Extract the (X, Y) coordinate from the center of the cell holding the provided text.  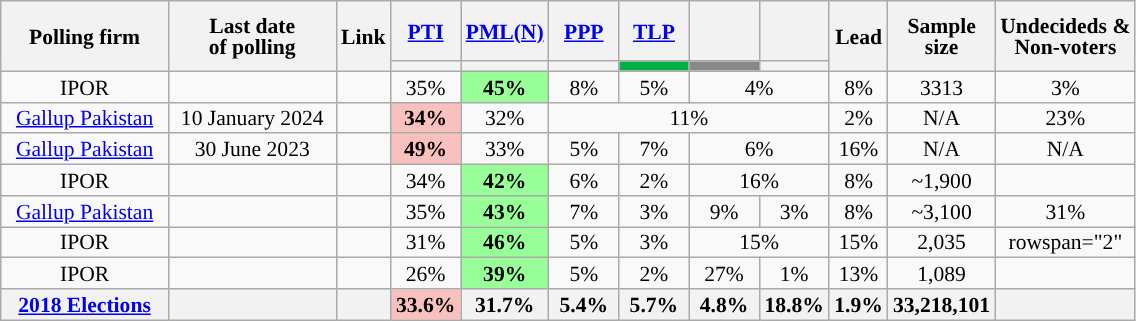
~1,900 (942, 180)
46% (505, 242)
33.6% (426, 304)
PTI (426, 31)
TLP (654, 31)
Samplesize (942, 36)
1.9% (858, 304)
~3,100 (942, 212)
Polling firm (85, 36)
31.7% (505, 304)
PML(N) (505, 31)
18.8% (794, 304)
Lead (858, 36)
32% (505, 118)
13% (858, 274)
3313 (942, 86)
39% (505, 274)
1% (794, 274)
45% (505, 86)
PPP (584, 31)
9% (724, 212)
Undecideds &Non-voters (1065, 36)
Link (364, 36)
33,218,101 (942, 304)
1,089 (942, 274)
26% (426, 274)
2,035 (942, 242)
5.4% (584, 304)
2018 Elections (85, 304)
4% (759, 86)
30 June 2023 (252, 150)
49% (426, 150)
33% (505, 150)
4.8% (724, 304)
42% (505, 180)
23% (1065, 118)
10 January 2024 (252, 118)
43% (505, 212)
5.7% (654, 304)
rowspan="2" (1065, 242)
11% (689, 118)
27% (724, 274)
Last dateof polling (252, 36)
